Output the [x, y] coordinate of the center of the cell containing the given text.  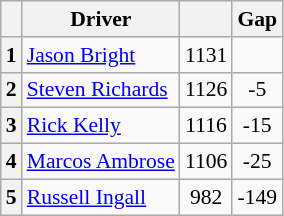
1 [12, 55]
1106 [206, 162]
Steven Richards [101, 90]
-25 [257, 162]
-5 [257, 90]
982 [206, 197]
Russell Ingall [101, 197]
-149 [257, 197]
1126 [206, 90]
Rick Kelly [101, 126]
1131 [206, 55]
Gap [257, 19]
4 [12, 162]
-15 [257, 126]
5 [12, 197]
2 [12, 90]
Jason Bright [101, 55]
3 [12, 126]
Driver [101, 19]
Marcos Ambrose [101, 162]
1116 [206, 126]
